Find where the given text appears and provide that cell's center as (x, y) coordinate. 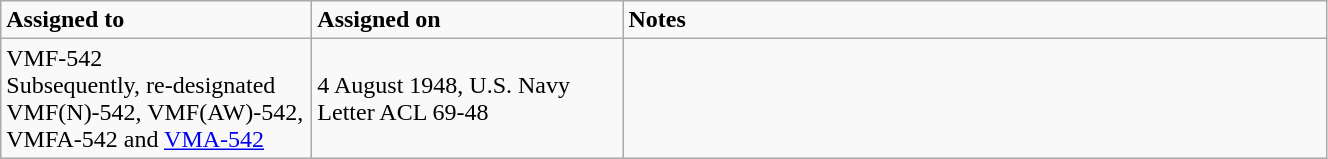
4 August 1948, U.S. Navy Letter ACL 69-48 (468, 98)
Notes (975, 20)
Assigned to (156, 20)
Assigned on (468, 20)
VMF-542Subsequently, re-designated VMF(N)-542, VMF(AW)-542, VMFA-542 and VMA-542 (156, 98)
